Pinpoint the cell where the given text exists, returning its (x, y) midpoint coordinate. 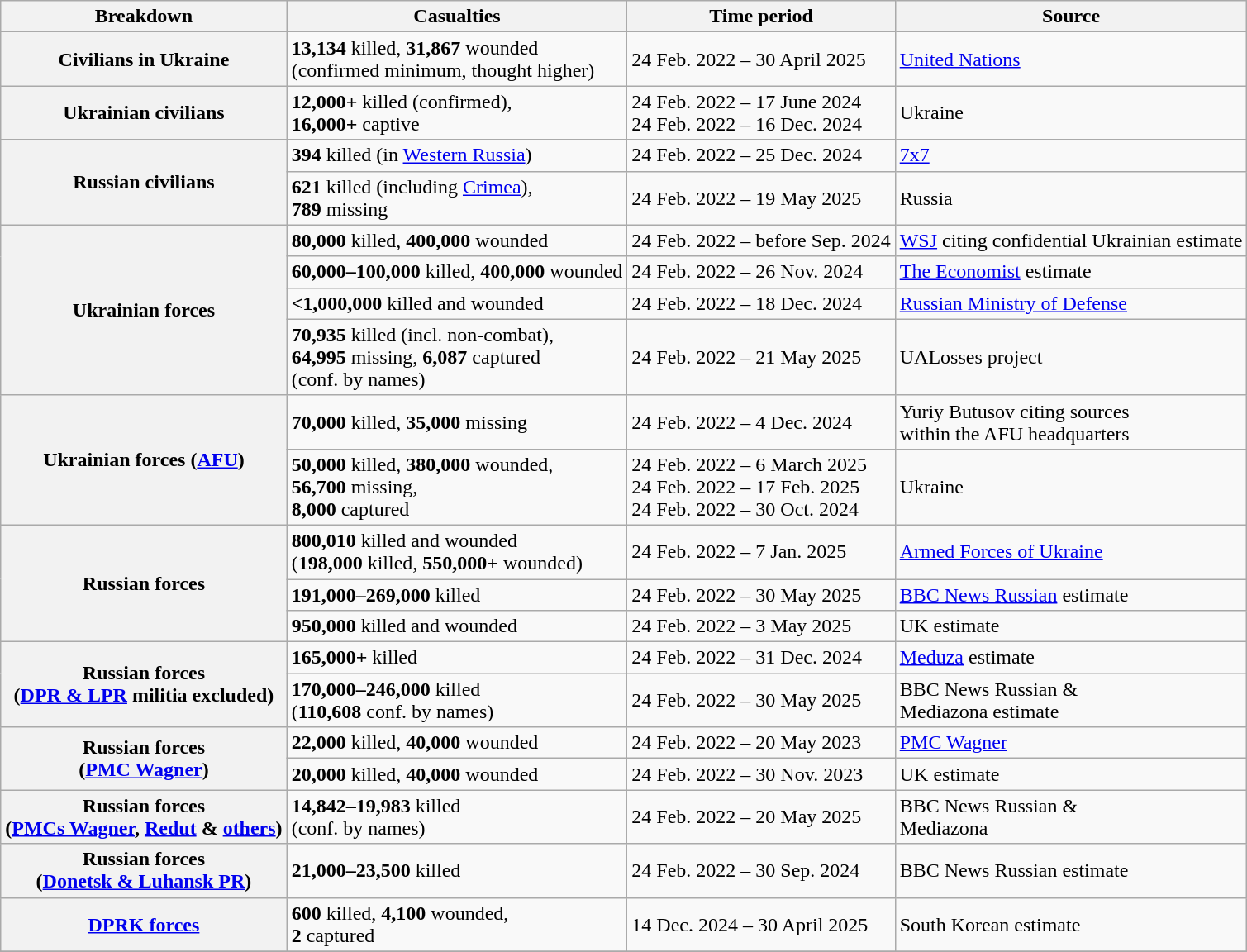
950,000 killed and wounded (457, 626)
24 Feb. 2022 – 31 Dec. 2024 (761, 658)
24 Feb. 2022 – 26 Nov. 2024 (761, 272)
PMC Wagner (1071, 743)
600 killed, 4,100 wounded,2 captured (457, 924)
Time period (761, 17)
Russian forces(PMC Wagner) (144, 759)
Armed Forces of Ukraine (1071, 552)
13,134 killed, 31,867 wounded(confirmed minimum, thought higher) (457, 59)
80,000 killed, 400,000 wounded (457, 240)
UALosses project (1071, 357)
20,000 killed, 40,000 wounded (457, 774)
24 Feb. 2022 – 4 Dec. 2024 (761, 421)
24 Feb. 2022 – 30 Sep. 2024 (761, 871)
Yuriy Butusov citing sourceswithin the AFU headquarters (1071, 421)
Russia (1071, 198)
24 Feb. 2022 – 25 Dec. 2024 (761, 155)
24 Feb. 2022 – 20 May 2025 (761, 816)
<1,000,000 killed and wounded (457, 303)
621 killed (including Crimea),789 missing (457, 198)
50,000 killed, 380,000 wounded,56,700 missing,8,000 captured (457, 487)
24 Feb. 2022 – 20 May 2023 (761, 743)
170,000–246,000 killed(110,608 conf. by names) (457, 701)
BBC News Russian &Mediazona (1071, 816)
Ukrainian forces (AFU) (144, 459)
WSJ citing confidential Ukrainian estimate (1071, 240)
22,000 killed, 40,000 wounded (457, 743)
70,935 killed (incl. non-combat),64,995 missing, 6,087 captured(conf. by names) (457, 357)
24 Feb. 2022 – 7 Jan. 2025 (761, 552)
Ukrainian civilians (144, 112)
Russian forces(DPR & LPR militia excluded) (144, 684)
24 Feb. 2022 – 19 May 2025 (761, 198)
Russian Ministry of Defense (1071, 303)
165,000+ killed (457, 658)
394 killed (in Western Russia) (457, 155)
191,000–269,000 killed (457, 594)
24 Feb. 2022 – 6 March 202524 Feb. 2022 – 17 Feb. 202524 Feb. 2022 – 30 Oct. 2024 (761, 487)
24 Feb. 2022 – before Sep. 2024 (761, 240)
Casualties (457, 17)
12,000+ killed (confirmed),16,000+ captive (457, 112)
24 Feb. 2022 – 21 May 2025 (761, 357)
Source (1071, 17)
24 Feb. 2022 – 30 Nov. 2023 (761, 774)
60,000–100,000 killed, 400,000 wounded (457, 272)
24 Feb. 2022 – 3 May 2025 (761, 626)
24 Feb. 2022 – 17 June 202424 Feb. 2022 – 16 Dec. 2024 (761, 112)
14 Dec. 2024 – 30 April 2025 (761, 924)
Ukrainian forces (144, 310)
United Nations (1071, 59)
Breakdown (144, 17)
Civilians in Ukraine (144, 59)
Russian forces(Donetsk & Luhansk PR) (144, 871)
800,010 killed and wounded(198,000 killed, 550,000+ wounded) (457, 552)
Russian forces (144, 583)
DPRK forces (144, 924)
24 Feb. 2022 – 30 April 2025 (761, 59)
Meduza estimate (1071, 658)
Russian civilians (144, 182)
21,000–23,500 killed (457, 871)
7x7 (1071, 155)
South Korean estimate (1071, 924)
BBC News Russian &Mediazona estimate (1071, 701)
Russian forces(PMCs Wagner, Redut & others) (144, 816)
The Economist estimate (1071, 272)
14,842–19,983 killed(conf. by names) (457, 816)
70,000 killed, 35,000 missing (457, 421)
24 Feb. 2022 – 18 Dec. 2024 (761, 303)
